Determine the (x, y) coordinate at the center of the cell enclosing the given text.  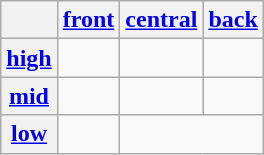
mid (29, 96)
low (29, 134)
back (233, 20)
central (162, 20)
front (88, 20)
high (29, 58)
